Extract the (x, y) coordinate from the center of the cell holding the provided text.  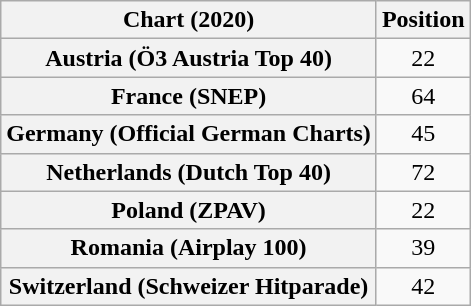
Germany (Official German Charts) (189, 134)
Austria (Ö3 Austria Top 40) (189, 58)
72 (423, 172)
Poland (ZPAV) (189, 210)
42 (423, 286)
39 (423, 248)
45 (423, 134)
Position (423, 20)
Switzerland (Schweizer Hitparade) (189, 286)
64 (423, 96)
France (SNEP) (189, 96)
Netherlands (Dutch Top 40) (189, 172)
Chart (2020) (189, 20)
Romania (Airplay 100) (189, 248)
